Determine the [x, y] coordinate at the center of the cell enclosing the given text.  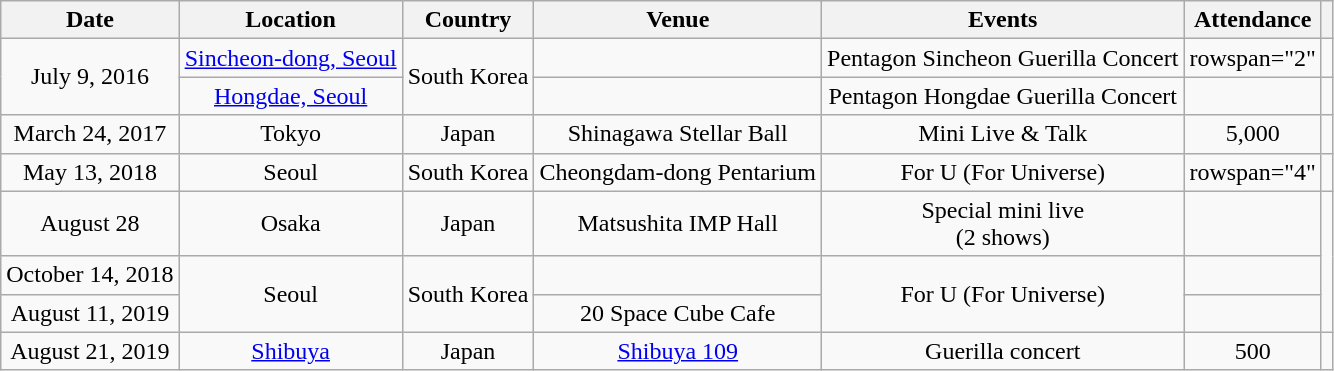
May 13, 2018 [90, 172]
Tokyo [290, 134]
Pentagon Hongdae Guerilla Concert [1003, 96]
Attendance [1253, 20]
July 9, 2016 [90, 77]
Sincheon-dong, Seoul [290, 58]
Cheongdam-dong Pentarium [678, 172]
Location [290, 20]
Hongdae, Seoul [290, 96]
Shibuya [290, 351]
Guerilla concert [1003, 351]
5,000 [1253, 134]
500 [1253, 351]
Shibuya 109 [678, 351]
Pentagon Sincheon Guerilla Concert [1003, 58]
Special mini live (2 shows) [1003, 224]
Matsushita IMP Hall [678, 224]
Shinagawa Stellar Ball [678, 134]
rowspan="4" [1253, 172]
March 24, 2017 [90, 134]
October 14, 2018 [90, 275]
August 21, 2019 [90, 351]
20 Space Cube Cafe [678, 313]
Mini Live & Talk [1003, 134]
rowspan="2" [1253, 58]
Venue [678, 20]
August 28 [90, 224]
Events [1003, 20]
Country [468, 20]
August 11, 2019 [90, 313]
Date [90, 20]
Osaka [290, 224]
